Output the [X, Y] coordinate of the center of the cell containing the given text.  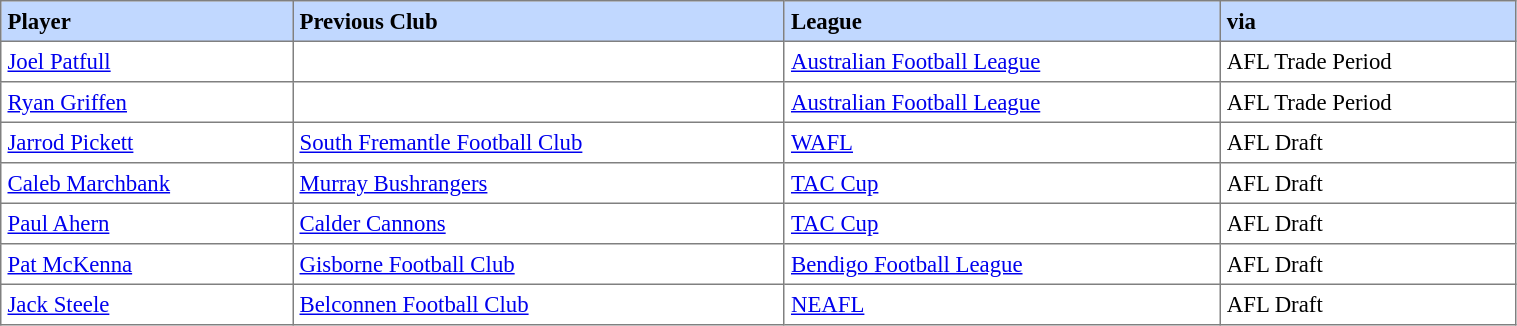
Murray Bushrangers [538, 183]
NEAFL [1002, 304]
WAFL [1002, 142]
Ryan Griffen [147, 102]
Belconnen Football Club [538, 304]
League [1002, 21]
Joel Patfull [147, 61]
Calder Cannons [538, 223]
Jarrod Pickett [147, 142]
Player [147, 21]
South Fremantle Football Club [538, 142]
Bendigo Football League [1002, 264]
Previous Club [538, 21]
Paul Ahern [147, 223]
via [1368, 21]
Caleb Marchbank [147, 183]
Jack Steele [147, 304]
Pat McKenna [147, 264]
Gisborne Football Club [538, 264]
